For the text-containing cell, return its midpoint in (x, y) coordinate format. 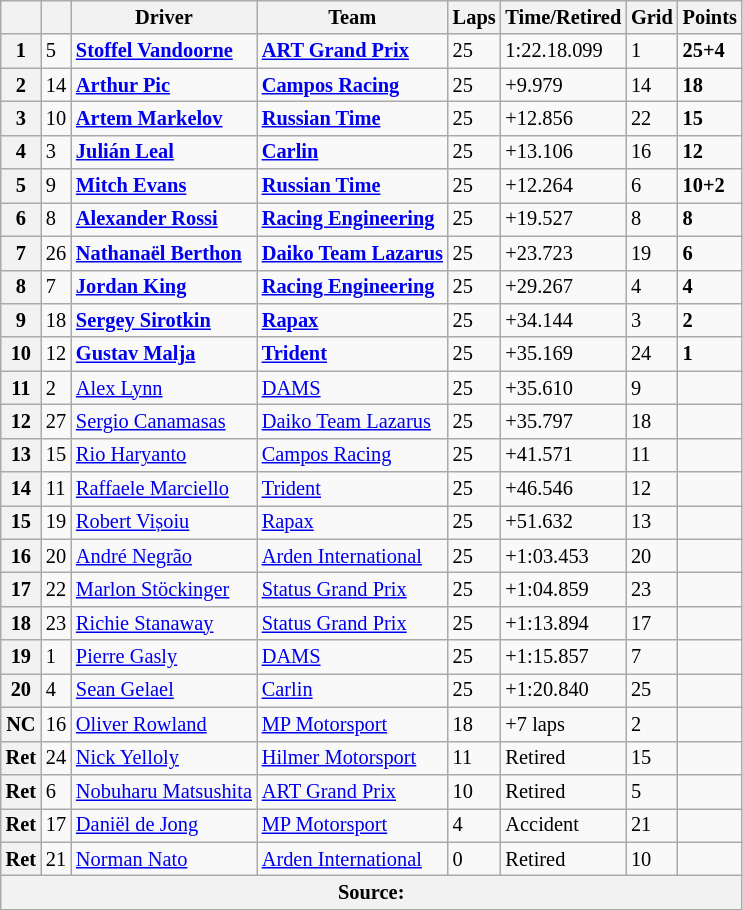
+1:04.859 (564, 589)
+35.169 (564, 354)
Jordan King (164, 287)
0 (474, 859)
+51.632 (564, 522)
Mitch Evans (164, 186)
Accident (564, 825)
25+4 (710, 51)
Driver (164, 17)
Julián Leal (164, 152)
Pierre Gasly (164, 657)
Sergio Canamasas (164, 421)
+19.527 (564, 219)
+12.856 (564, 118)
+29.267 (564, 287)
Norman Nato (164, 859)
+13.106 (564, 152)
Artem Markelov (164, 118)
+1:15.857 (564, 657)
Stoffel Vandoorne (164, 51)
Time/Retired (564, 17)
+12.264 (564, 186)
+46.546 (564, 489)
Robert Vișoiu (164, 522)
Sean Gelael (164, 690)
27 (56, 421)
Oliver Rowland (164, 724)
Raffaele Marciello (164, 489)
+1:03.453 (564, 556)
1:22.18.099 (564, 51)
André Negrão (164, 556)
NC (21, 724)
+1:20.840 (564, 690)
Rio Haryanto (164, 455)
Source: (372, 892)
Hilmer Motorsport (352, 758)
Nathanaël Berthon (164, 253)
Alex Lynn (164, 388)
+23.723 (564, 253)
+34.144 (564, 320)
10+2 (710, 186)
Nobuharu Matsushita (164, 791)
Nick Yelloly (164, 758)
Laps (474, 17)
Grid (652, 17)
Daniël de Jong (164, 825)
Alexander Rossi (164, 219)
26 (56, 253)
Points (710, 17)
+1:13.894 (564, 623)
+41.571 (564, 455)
Team (352, 17)
Marlon Stöckinger (164, 589)
Gustav Malja (164, 354)
+7 laps (564, 724)
Sergey Sirotkin (164, 320)
Richie Stanaway (164, 623)
+35.797 (564, 421)
+35.610 (564, 388)
+9.979 (564, 85)
Arthur Pic (164, 85)
